For the text-containing cell, return its midpoint in (x, y) coordinate format. 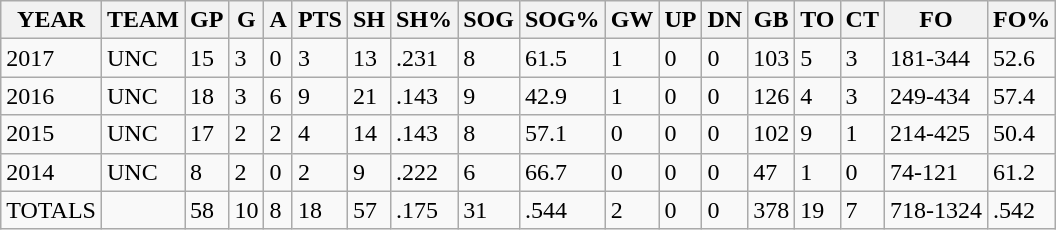
66.7 (562, 172)
2017 (52, 58)
YEAR (52, 20)
57 (368, 210)
378 (772, 210)
PTS (320, 20)
G (246, 20)
.231 (424, 58)
61.5 (562, 58)
57.1 (562, 134)
126 (772, 96)
SOG% (562, 20)
FO% (1021, 20)
58 (207, 210)
SH% (424, 20)
17 (207, 134)
DN (725, 20)
2014 (52, 172)
718-1324 (936, 210)
.544 (562, 210)
TO (818, 20)
.542 (1021, 210)
A (278, 20)
7 (862, 210)
13 (368, 58)
57.4 (1021, 96)
15 (207, 58)
181-344 (936, 58)
2016 (52, 96)
GW (632, 20)
52.6 (1021, 58)
.222 (424, 172)
TOTALS (52, 210)
50.4 (1021, 134)
UP (680, 20)
SH (368, 20)
42.9 (562, 96)
FO (936, 20)
103 (772, 58)
SOG (489, 20)
GP (207, 20)
2015 (52, 134)
21 (368, 96)
19 (818, 210)
TEAM (142, 20)
102 (772, 134)
5 (818, 58)
61.2 (1021, 172)
31 (489, 210)
10 (246, 210)
47 (772, 172)
14 (368, 134)
214-425 (936, 134)
.175 (424, 210)
CT (862, 20)
74-121 (936, 172)
GB (772, 20)
249-434 (936, 96)
